Detect which cell encompasses the target text, then output its [x, y] center coordinate. 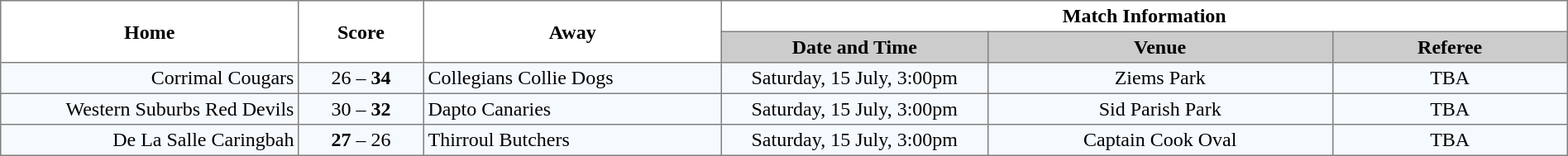
Corrimal Cougars [150, 78]
Ziems Park [1159, 78]
Match Information [1145, 17]
Home [150, 31]
Away [572, 31]
26 – 34 [361, 78]
Sid Parish Park [1159, 109]
27 – 26 [361, 140]
Dapto Canaries [572, 109]
Captain Cook Oval [1159, 140]
Score [361, 31]
De La Salle Caringbah [150, 140]
Collegians Collie Dogs [572, 78]
Venue [1159, 47]
Date and Time [854, 47]
Referee [1450, 47]
30 – 32 [361, 109]
Western Suburbs Red Devils [150, 109]
Thirroul Butchers [572, 140]
